Extract the (x, y) coordinate from the center of the cell holding the provided text.  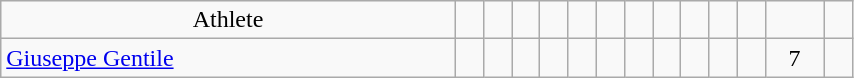
7 (794, 58)
Giuseppe Gentile (228, 58)
Athlete (228, 20)
